Return [X, Y] of the center of cell containing provided text 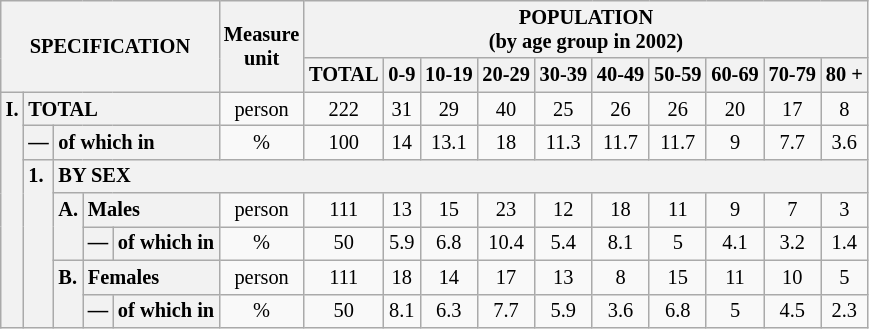
40-49 [620, 75]
Measure unit [262, 46]
B. [68, 294]
1.4 [844, 243]
4.1 [734, 243]
80 + [844, 75]
31 [402, 109]
20 [734, 109]
6.3 [448, 311]
4.5 [792, 311]
2.3 [844, 311]
3 [844, 210]
7 [792, 210]
13.1 [448, 142]
0-9 [402, 75]
A. [68, 226]
12 [564, 210]
10-19 [448, 75]
Females [151, 277]
29 [448, 109]
SPECIFICATION [110, 46]
23 [506, 210]
20-29 [506, 75]
POPULATION (by age group in 2002) [586, 29]
I. [12, 210]
10.4 [506, 243]
25 [564, 109]
3.2 [792, 243]
30-39 [564, 75]
60-69 [734, 75]
70-79 [792, 75]
Males [151, 210]
BY SEX [461, 176]
222 [344, 109]
10 [792, 277]
1. [38, 243]
40 [506, 109]
5.4 [564, 243]
100 [344, 142]
50-59 [678, 75]
11.3 [564, 142]
